Extract the [X, Y] coordinate from the center of the cell holding the provided text.  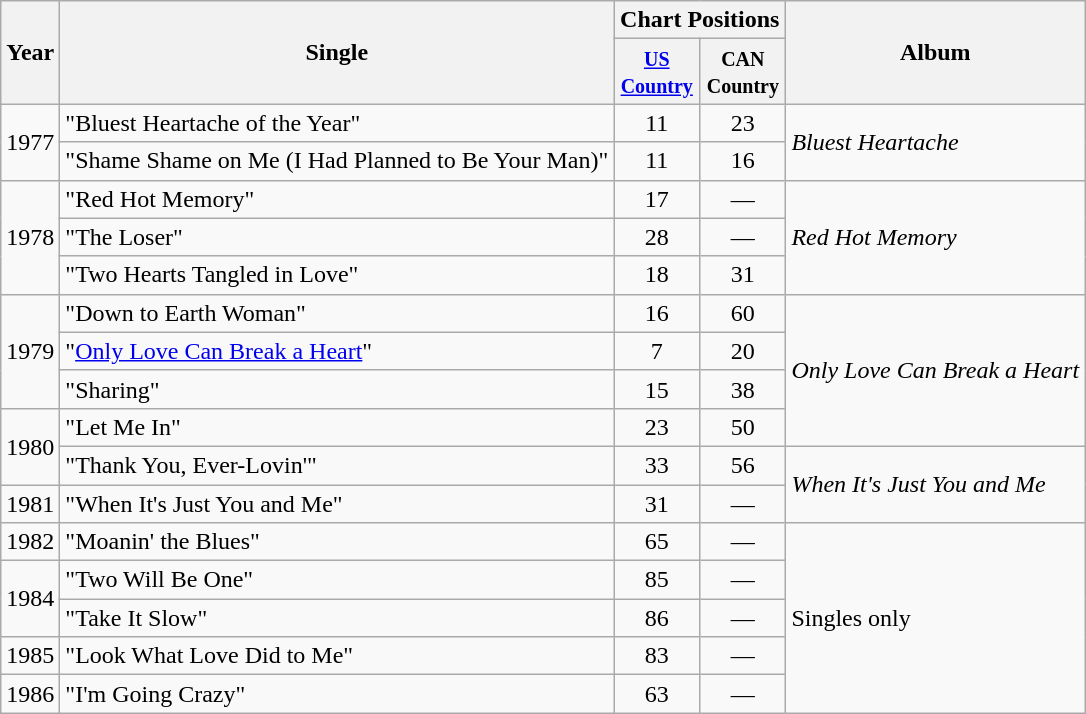
83 [657, 656]
"Look What Love Did to Me" [337, 656]
1985 [30, 656]
"I'm Going Crazy" [337, 694]
65 [657, 542]
Album [936, 52]
"Sharing" [337, 389]
7 [657, 351]
50 [743, 427]
28 [657, 237]
56 [743, 465]
"Red Hot Memory" [337, 199]
"The Loser" [337, 237]
Singles only [936, 618]
38 [743, 389]
"Two Will Be One" [337, 580]
Chart Positions [700, 20]
1980 [30, 446]
Single [337, 52]
Red Hot Memory [936, 237]
1984 [30, 599]
"Bluest Heartache of the Year" [337, 123]
"Two Hearts Tangled in Love" [337, 275]
"When It's Just You and Me" [337, 503]
1979 [30, 351]
"Only Love Can Break a Heart" [337, 351]
60 [743, 313]
17 [657, 199]
US Country [657, 72]
Year [30, 52]
1977 [30, 142]
Only Love Can Break a Heart [936, 370]
33 [657, 465]
When It's Just You and Me [936, 484]
1986 [30, 694]
"Moanin' the Blues" [337, 542]
1982 [30, 542]
"Take It Slow" [337, 618]
1981 [30, 503]
Bluest Heartache [936, 142]
20 [743, 351]
85 [657, 580]
"Down to Earth Woman" [337, 313]
1978 [30, 237]
"Let Me In" [337, 427]
63 [657, 694]
86 [657, 618]
18 [657, 275]
"Thank You, Ever-Lovin'" [337, 465]
"Shame Shame on Me (I Had Planned to Be Your Man)" [337, 161]
CAN Country [743, 72]
15 [657, 389]
